For the text-containing cell, return its midpoint in (X, Y) coordinate format. 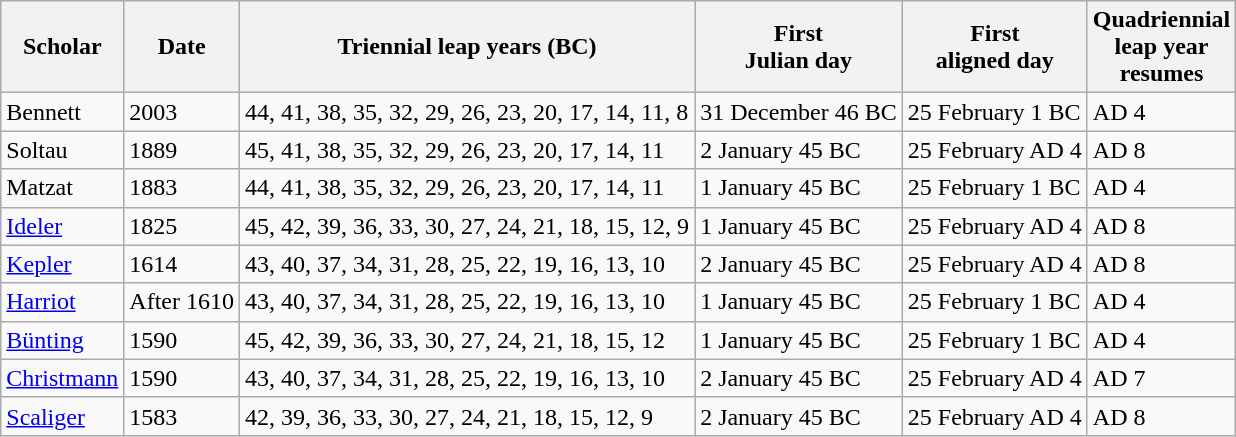
Bennett (62, 112)
First Julian day (799, 47)
1825 (182, 226)
31 December 46 BC (799, 112)
44, 41, 38, 35, 32, 29, 26, 23, 20, 17, 14, 11, 8 (468, 112)
Matzat (62, 188)
Triennial leap years (BC) (468, 47)
Soltau (62, 150)
First aligned day (994, 47)
1889 (182, 150)
After 1610 (182, 302)
1583 (182, 416)
Quadriennial leap year resumes (1161, 47)
44, 41, 38, 35, 32, 29, 26, 23, 20, 17, 14, 11 (468, 188)
Ideler (62, 226)
Date (182, 47)
Scaliger (62, 416)
Harriot (62, 302)
Kepler (62, 264)
Christmann (62, 378)
Scholar (62, 47)
42, 39, 36, 33, 30, 27, 24, 21, 18, 15, 12, 9 (468, 416)
45, 42, 39, 36, 33, 30, 27, 24, 21, 18, 15, 12 (468, 340)
1883 (182, 188)
AD 7 (1161, 378)
45, 41, 38, 35, 32, 29, 26, 23, 20, 17, 14, 11 (468, 150)
2003 (182, 112)
45, 42, 39, 36, 33, 30, 27, 24, 21, 18, 15, 12, 9 (468, 226)
1614 (182, 264)
Bünting (62, 340)
